Output the (x, y) coordinate of the center of the cell containing the given text.  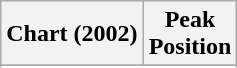
Chart (2002) (72, 34)
PeakPosition (190, 34)
